Provide the [x, y] coordinate of the cell's center where the given text is located.  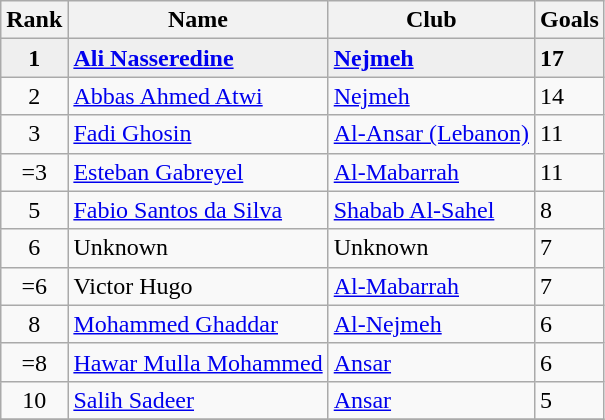
Esteban Gabreyel [198, 172]
=3 [34, 172]
2 [34, 96]
Al-Ansar (Lebanon) [431, 134]
Name [198, 20]
Fadi Ghosin [198, 134]
=8 [34, 362]
Goals [570, 20]
Hawar Mulla Mohammed [198, 362]
=6 [34, 286]
17 [570, 58]
Al-Nejmeh [431, 324]
Shabab Al-Sahel [431, 210]
Mohammed Ghaddar [198, 324]
Ali Nasseredine [198, 58]
Fabio Santos da Silva [198, 210]
3 [34, 134]
10 [34, 400]
Rank [34, 20]
Abbas Ahmed Atwi [198, 96]
Club [431, 20]
Victor Hugo [198, 286]
Salih Sadeer [198, 400]
1 [34, 58]
14 [570, 96]
